Detect which cell encompasses the target text, then output its [x, y] center coordinate. 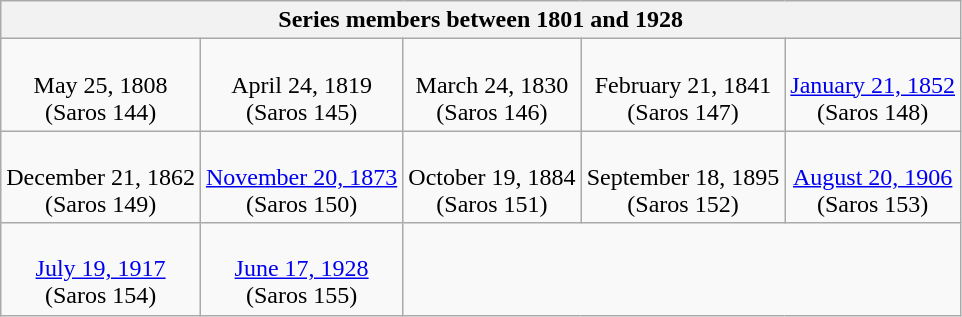
April 24, 1819(Saros 145) [301, 85]
March 24, 1830(Saros 146) [492, 85]
December 21, 1862(Saros 149) [101, 177]
September 18, 1895(Saros 152) [683, 177]
January 21, 1852(Saros 148) [873, 85]
February 21, 1841(Saros 147) [683, 85]
October 19, 1884(Saros 151) [492, 177]
May 25, 1808(Saros 144) [101, 85]
June 17, 1928(Saros 155) [301, 269]
Series members between 1801 and 1928 [481, 20]
July 19, 1917(Saros 154) [101, 269]
August 20, 1906(Saros 153) [873, 177]
November 20, 1873(Saros 150) [301, 177]
